For the text-containing cell, return its midpoint in (x, y) coordinate format. 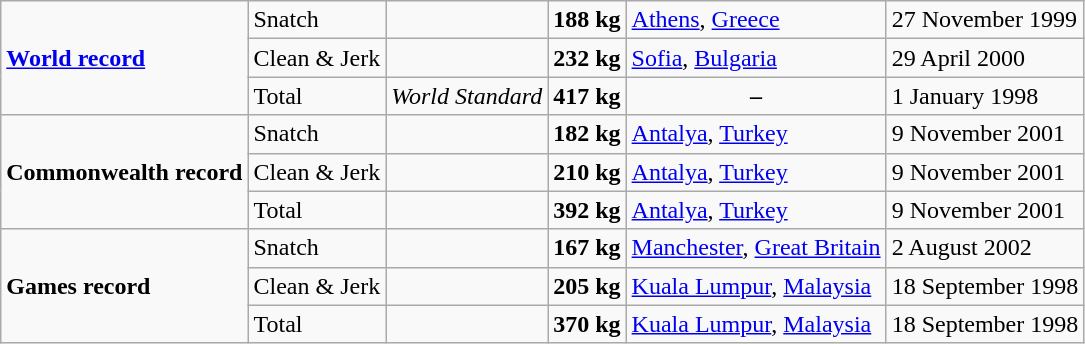
World record (124, 58)
Games record (124, 286)
370 kg (587, 324)
1 January 1998 (985, 96)
417 kg (587, 96)
Manchester, Great Britain (756, 248)
232 kg (587, 58)
Athens, Greece (756, 20)
– (756, 96)
World Standard (467, 96)
2 August 2002 (985, 248)
182 kg (587, 134)
188 kg (587, 20)
205 kg (587, 286)
167 kg (587, 248)
Sofia, Bulgaria (756, 58)
Commonwealth record (124, 172)
210 kg (587, 172)
392 kg (587, 210)
27 November 1999 (985, 20)
29 April 2000 (985, 58)
